Capture the cell that displays the provided text and extract its [X, Y] central coordinate. 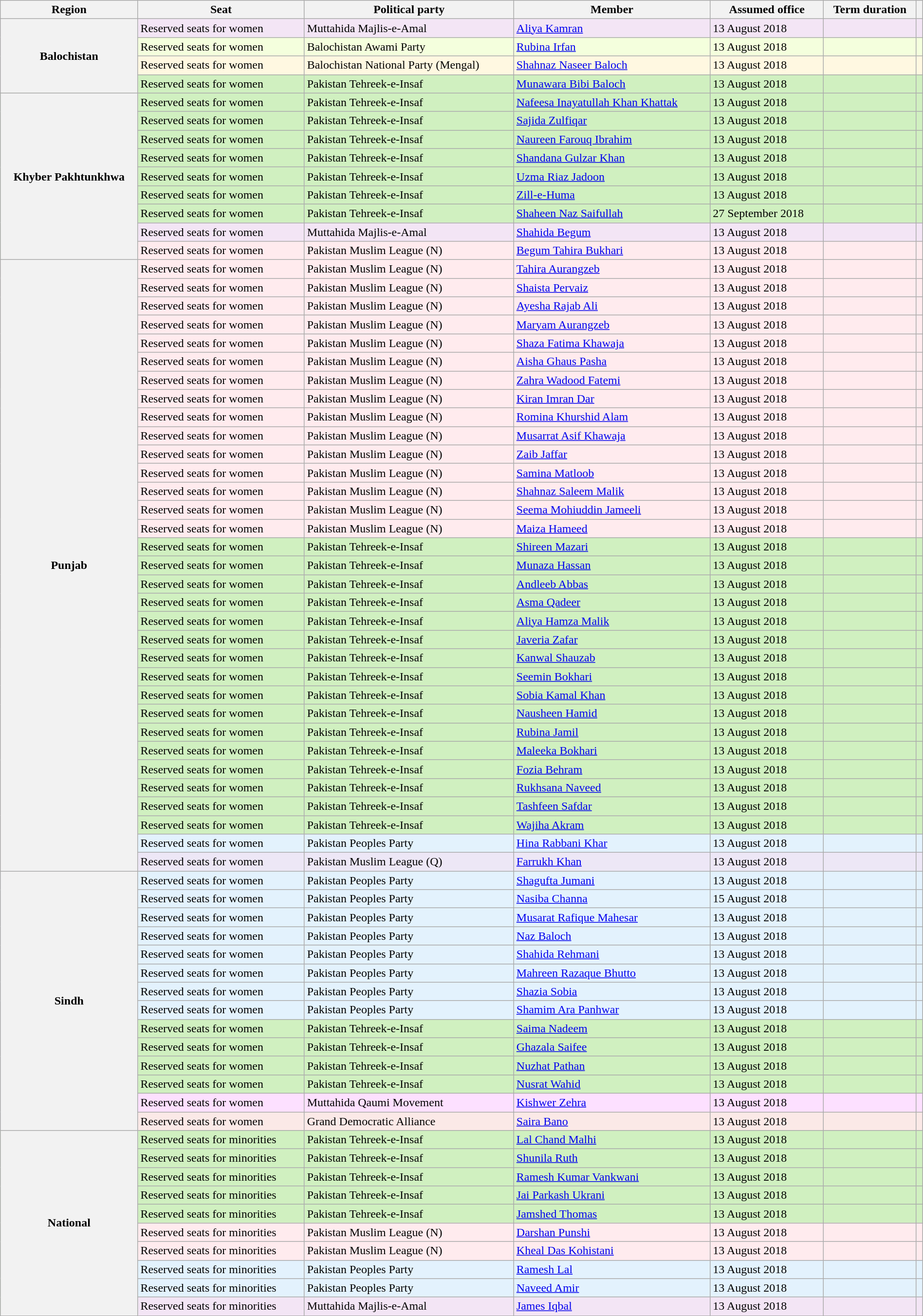
27 September 2018 [767, 213]
Zill-e-Huma [611, 195]
Shandana Gulzar Khan [611, 158]
Term duration [870, 10]
Shahida Begum [611, 232]
Saira Bano [611, 1121]
Nusrat Wahid [611, 1084]
Naveed Amir [611, 1288]
Shunila Ruth [611, 1158]
Munaza Hassan [611, 566]
Muttahida Qaumi Movement [409, 1102]
Seat [221, 10]
Uzma Riaz Jadoon [611, 176]
Tashfeen Safdar [611, 806]
Nausheen Hamid [611, 713]
Munawara Bibi Baloch [611, 84]
Shireen Mazari [611, 547]
Region [69, 10]
Sindh [69, 1001]
Political party [409, 10]
Javeria Zafar [611, 640]
Darshan Punshi [611, 1232]
Grand Democratic Alliance [409, 1121]
Shaza Fatima Khawaja [611, 343]
Shamim Ara Panhwar [611, 1010]
Ramesh Lal [611, 1269]
Balochistan National Party (Mengal) [409, 65]
Pakistan Muslim League (Q) [409, 862]
Balochistan Awami Party [409, 47]
Assumed office [767, 10]
Aisha Ghaus Pasha [611, 362]
Maiza Hameed [611, 528]
Asma Qadeer [611, 603]
Shahida Rehmani [611, 954]
Balochistan [69, 56]
Member [611, 10]
Nuzhat Pathan [611, 1065]
Wajiha Akram [611, 825]
Fozia Behram [611, 769]
Sajida Zulfiqar [611, 121]
Zaib Jaffar [611, 454]
Ghazala Saifee [611, 1047]
Shagufta Jumani [611, 880]
Seema Mohiuddin Jameeli [611, 510]
Shaista Pervaiz [611, 288]
Khyber Pakhtunkhwa [69, 176]
Ayesha Rajab Ali [611, 306]
Hina Rabbani Khar [611, 843]
Rukhsana Naveed [611, 787]
Jai Parkash Ukrani [611, 1195]
Mahreen Razaque Bhutto [611, 973]
Rubina Jamil [611, 732]
Jamshed Thomas [611, 1214]
Sobia Kamal Khan [611, 695]
Samina Matloob [611, 473]
Farrukh Khan [611, 862]
Naz Baloch [611, 936]
Shaheen Naz Saifullah [611, 213]
Romina Khurshid Alam [611, 417]
Begum Tahira Bukhari [611, 251]
Musarat Rafique Mahesar [611, 917]
15 August 2018 [767, 899]
James Iqbal [611, 1306]
Aliya Hamza Malik [611, 621]
Nasiba Channa [611, 899]
Ramesh Kumar Vankwani [611, 1177]
Saima Nadeem [611, 1028]
Seemin Bokhari [611, 676]
Rubina Irfan [611, 47]
Musarrat Asif Khawaja [611, 436]
Naureen Farouq Ibrahim [611, 139]
Punjab [69, 566]
Kheal Das Kohistani [611, 1251]
Maryam Aurangzeb [611, 325]
Shahnaz Naseer Baloch [611, 65]
Zahra Wadood Fatemi [611, 380]
Andleeb Abbas [611, 584]
Kishwer Zehra [611, 1102]
Kanwal Shauzab [611, 658]
Tahira Aurangzeb [611, 269]
Lal Chand Malhi [611, 1140]
Shahnaz Saleem Malik [611, 491]
Nafeesa Inayatullah Khan Khattak [611, 102]
Aliya Kamran [611, 28]
National [69, 1224]
Maleeka Bokhari [611, 750]
Kiran Imran Dar [611, 399]
Shazia Sobia [611, 991]
